From the cell containing the given text, extract its center point as (x, y) coordinate. 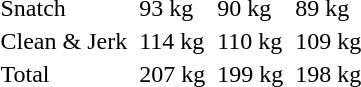
114 kg (172, 41)
110 kg (250, 41)
